Determine the (X, Y) coordinate at the center of the cell enclosing the given text.  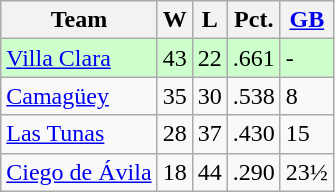
W (174, 20)
18 (174, 172)
Ciego de Ávila (79, 172)
GB (306, 20)
L (210, 20)
- (306, 58)
8 (306, 96)
37 (210, 134)
.430 (254, 134)
15 (306, 134)
.538 (254, 96)
30 (210, 96)
.661 (254, 58)
35 (174, 96)
Team (79, 20)
43 (174, 58)
.290 (254, 172)
Camagüey (79, 96)
22 (210, 58)
44 (210, 172)
Pct. (254, 20)
23½ (306, 172)
Las Tunas (79, 134)
Villa Clara (79, 58)
28 (174, 134)
